Identify which cell holds the provided text, then report its [X, Y] central coordinate. 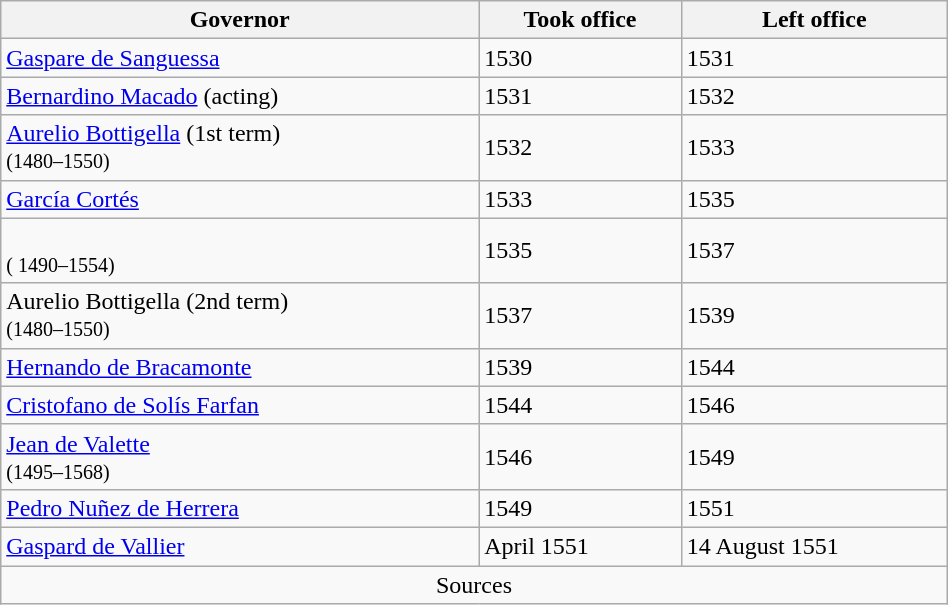
Aurelio Bottigella (1st term)(1480–1550) [240, 148]
Gaspard de Vallier [240, 546]
Cristofano de Solís Farfan [240, 405]
1551 [814, 508]
( 1490–1554) [240, 250]
Jean de Valette(1495–1568) [240, 456]
Pedro Nuñez de Herrera [240, 508]
García Cortés [240, 199]
Took office [580, 20]
14 August 1551 [814, 546]
Aurelio Bottigella (2nd term)(1480–1550) [240, 316]
Governor [240, 20]
Bernardino Macado (acting) [240, 96]
Gaspare de Sanguessa [240, 58]
Sources [474, 585]
Left office [814, 20]
1530 [580, 58]
Hernando de Bracamonte [240, 367]
April 1551 [580, 546]
